Extract the [x, y] coordinate from the center of the cell holding the provided text.  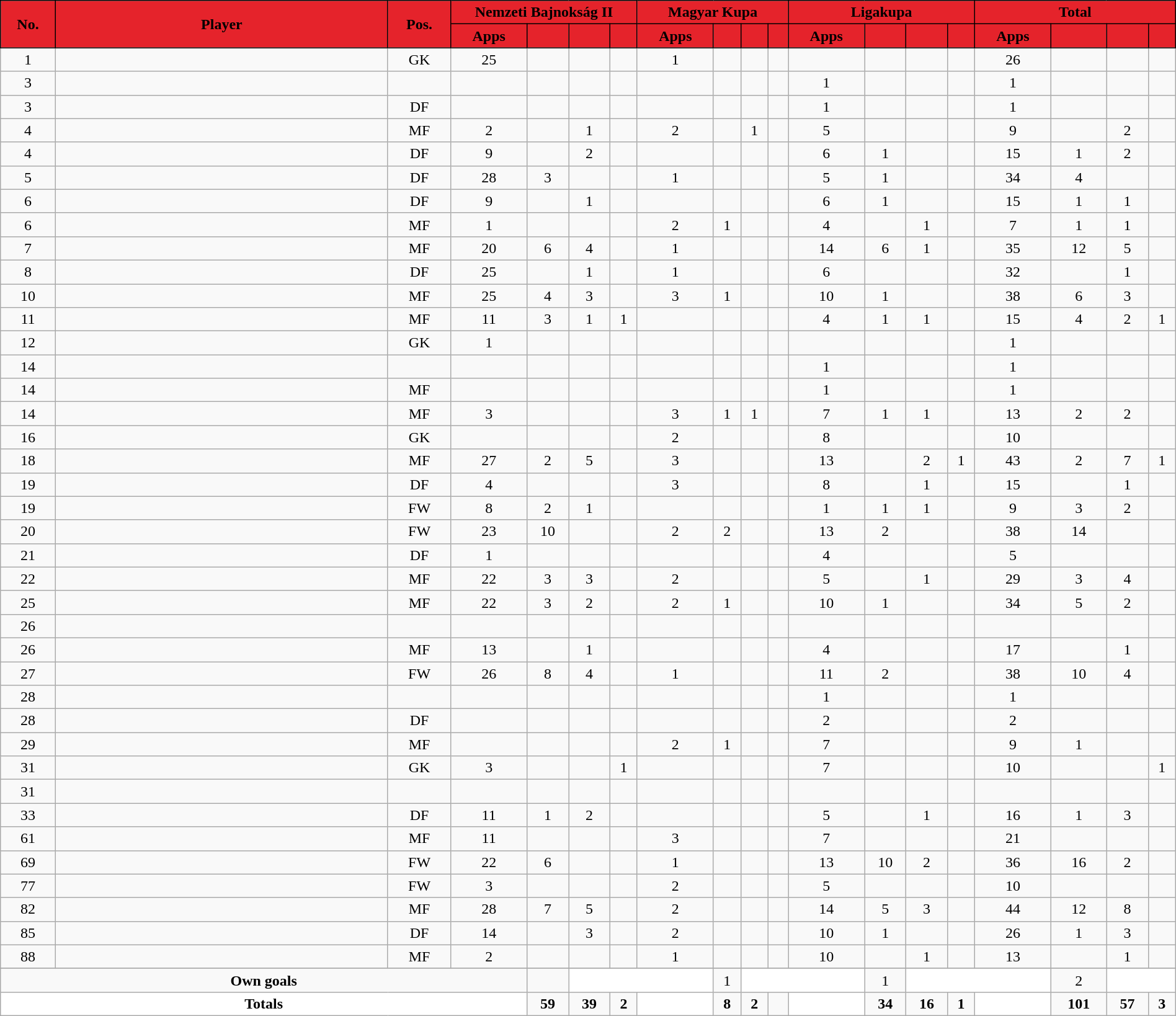
Player [221, 24]
No. [29, 24]
33 [29, 815]
23 [489, 532]
43 [1012, 461]
88 [29, 956]
32 [1012, 272]
57 [1128, 1004]
Pos. [419, 24]
77 [29, 886]
Ligakupa [882, 12]
18 [29, 461]
82 [29, 909]
Magyar Kupa [712, 12]
39 [589, 1004]
36 [1012, 862]
69 [29, 862]
85 [29, 933]
Total [1075, 12]
44 [1012, 909]
101 [1079, 1004]
Totals [264, 1004]
35 [1012, 248]
59 [548, 1004]
17 [1012, 649]
Nemzeti Bajnokság II [545, 12]
Own goals [264, 980]
61 [29, 839]
